Extract the [X, Y] coordinate from the center of the cell holding the provided text.  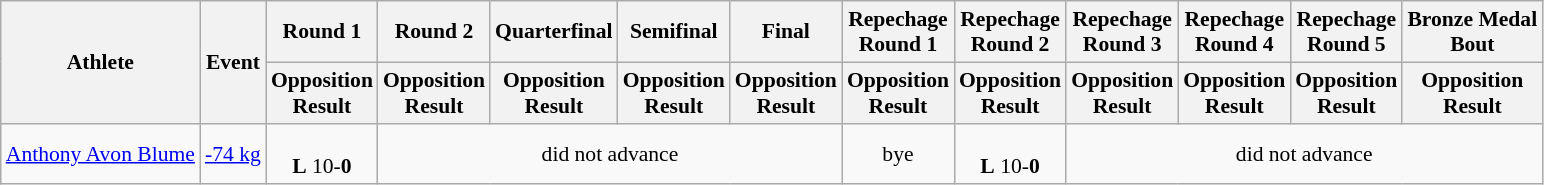
Anthony Avon Blume [100, 154]
RepechageRound 1 [898, 32]
RepechageRound 5 [1346, 32]
Quarterfinal [554, 32]
RepechageRound 2 [1010, 32]
bye [898, 154]
Round 1 [322, 32]
Round 2 [434, 32]
-74 kg [233, 154]
Event [233, 62]
Athlete [100, 62]
Final [786, 32]
Bronze MedalBout [1472, 32]
RepechageRound 4 [1234, 32]
RepechageRound 3 [1122, 32]
Semifinal [674, 32]
